Capture the cell that displays the provided text and extract its [X, Y] central coordinate. 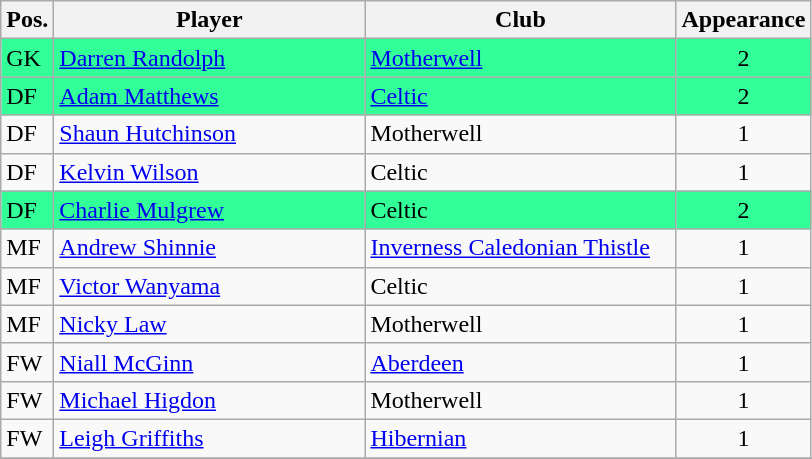
Player [210, 20]
Charlie Mulgrew [210, 210]
Darren Randolph [210, 58]
Club [520, 20]
Leigh Griffiths [210, 438]
Niall McGinn [210, 362]
Hibernian [520, 438]
Victor Wanyama [210, 286]
Appearance [744, 20]
Inverness Caledonian Thistle [520, 248]
GK [28, 58]
Pos. [28, 20]
Kelvin Wilson [210, 172]
Michael Higdon [210, 400]
Nicky Law [210, 324]
Adam Matthews [210, 96]
Shaun Hutchinson [210, 134]
Andrew Shinnie [210, 248]
Aberdeen [520, 362]
